Output the (x, y) coordinate of the center of the cell containing the given text.  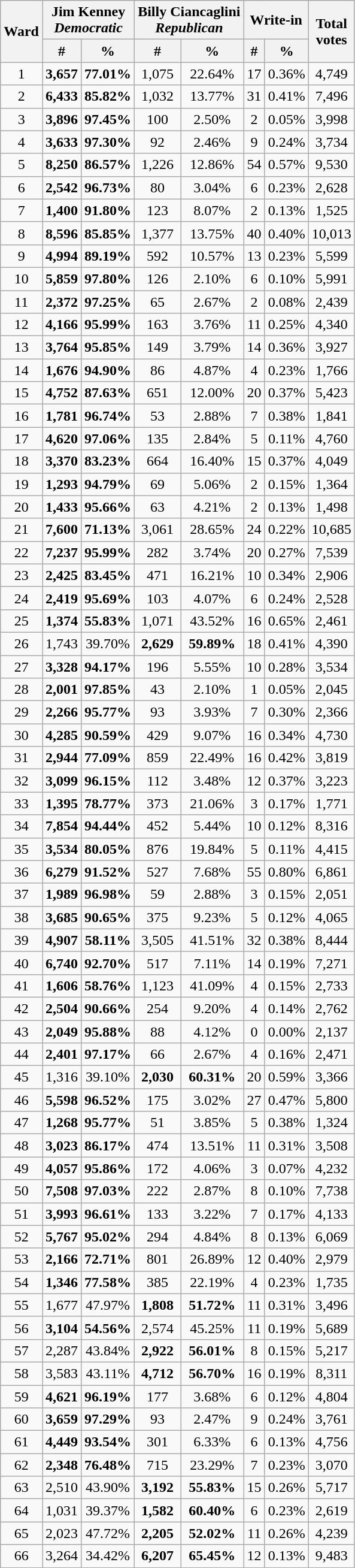
60 (22, 1419)
375 (158, 917)
3,370 (61, 461)
2,542 (61, 188)
86.17% (108, 1146)
96.73% (108, 188)
60.31% (212, 1077)
4,621 (61, 1397)
19 (22, 484)
65.45% (212, 1556)
51.72% (212, 1305)
2,205 (158, 1533)
2.87% (212, 1191)
664 (158, 461)
2,045 (332, 690)
5,800 (332, 1100)
3,993 (61, 1214)
2,030 (158, 1077)
4,239 (332, 1533)
1,735 (332, 1282)
3,761 (332, 1419)
2,001 (61, 690)
6,740 (61, 963)
2,504 (61, 1008)
19.84% (212, 849)
3.68% (212, 1397)
3,366 (332, 1077)
1,989 (61, 895)
3,328 (61, 667)
90.66% (108, 1008)
5,767 (61, 1237)
4,907 (61, 940)
1,781 (61, 416)
4,390 (332, 643)
2,166 (61, 1259)
135 (158, 439)
6.33% (212, 1442)
97.03% (108, 1191)
7.68% (212, 872)
47.97% (108, 1305)
4.84% (212, 1237)
54.56% (108, 1328)
4,166 (61, 325)
4,340 (332, 325)
90.65% (108, 917)
5,217 (332, 1351)
60.40% (212, 1510)
5,598 (61, 1100)
58 (22, 1373)
37 (22, 895)
56.70% (212, 1373)
83.45% (108, 575)
3,764 (61, 348)
4.07% (212, 598)
177 (158, 1397)
1,582 (158, 1510)
Ward (22, 31)
5.55% (212, 667)
97.06% (108, 439)
3,927 (332, 348)
56 (22, 1328)
26 (22, 643)
95.86% (108, 1168)
1,525 (332, 210)
23.29% (212, 1465)
88 (158, 1031)
2,366 (332, 712)
8.07% (212, 210)
3,070 (332, 1465)
163 (158, 325)
2,471 (332, 1055)
3,496 (332, 1305)
1,498 (332, 507)
22.64% (212, 74)
0.30% (286, 712)
5,599 (332, 256)
5,423 (332, 393)
97.85% (108, 690)
22.19% (212, 1282)
3.79% (212, 348)
3.85% (212, 1123)
4,449 (61, 1442)
12.86% (212, 165)
1,374 (61, 621)
96.19% (108, 1397)
1,268 (61, 1123)
97.45% (108, 119)
385 (158, 1282)
5,991 (332, 279)
77.09% (108, 758)
3,061 (158, 530)
3,264 (61, 1556)
96.98% (108, 895)
294 (158, 1237)
29 (22, 712)
3,508 (332, 1146)
282 (158, 552)
90.59% (108, 735)
59.89% (212, 643)
3,734 (332, 142)
0.47% (286, 1100)
97.80% (108, 279)
76.48% (108, 1465)
96.15% (108, 781)
4,049 (332, 461)
1,031 (61, 1510)
7,271 (332, 963)
222 (158, 1191)
0.65% (286, 621)
22.49% (212, 758)
0.07% (286, 1168)
12.00% (212, 393)
1,324 (332, 1123)
527 (158, 872)
1,293 (61, 484)
4.21% (212, 507)
2,628 (332, 188)
43.52% (212, 621)
52 (22, 1237)
22 (22, 552)
6,207 (158, 1556)
9,530 (332, 165)
86.57% (108, 165)
3,659 (61, 1419)
2,051 (332, 895)
4,749 (332, 74)
4,133 (332, 1214)
3.02% (212, 1100)
2,266 (61, 712)
2,439 (332, 301)
3,583 (61, 1373)
41.51% (212, 940)
429 (158, 735)
452 (158, 826)
9.23% (212, 917)
13.75% (212, 233)
2,049 (61, 1031)
16.40% (212, 461)
7,496 (332, 96)
2,510 (61, 1488)
1,071 (158, 621)
5.44% (212, 826)
10.57% (212, 256)
97.30% (108, 142)
2,287 (61, 1351)
1,226 (158, 165)
254 (158, 1008)
43.90% (108, 1488)
5,717 (332, 1488)
0.59% (286, 1077)
2,425 (61, 575)
4,057 (61, 1168)
3,223 (332, 781)
1,808 (158, 1305)
Billy CiancagliniRepublican (189, 20)
69 (158, 484)
57 (22, 1351)
94.90% (108, 370)
0.28% (286, 667)
3.76% (212, 325)
2,944 (61, 758)
1,346 (61, 1282)
2.84% (212, 439)
28.65% (212, 530)
2,629 (158, 643)
2,023 (61, 1533)
0.16% (286, 1055)
474 (158, 1146)
9,483 (332, 1556)
6,861 (332, 872)
4,730 (332, 735)
126 (158, 279)
859 (158, 758)
3.93% (212, 712)
8,444 (332, 940)
4,804 (332, 1397)
0.25% (286, 325)
4,065 (332, 917)
301 (158, 1442)
41.09% (212, 986)
95.66% (108, 507)
2.47% (212, 1419)
48 (22, 1146)
592 (158, 256)
39.70% (108, 643)
50 (22, 1191)
43.11% (108, 1373)
13.77% (212, 96)
0.57% (286, 165)
2.46% (212, 142)
Totalvotes (332, 31)
3.48% (212, 781)
3,099 (61, 781)
3,657 (61, 74)
3,819 (332, 758)
1,395 (61, 803)
4,415 (332, 849)
89.19% (108, 256)
1,075 (158, 74)
83.23% (108, 461)
149 (158, 348)
23 (22, 575)
64 (22, 1510)
8,250 (61, 165)
2,906 (332, 575)
0.27% (286, 552)
94.79% (108, 484)
Jim KenneyDemocratic (88, 20)
1,606 (61, 986)
1,364 (332, 484)
26.89% (212, 1259)
3,633 (61, 142)
95.69% (108, 598)
77.58% (108, 1282)
2,733 (332, 986)
35 (22, 849)
0 (254, 1031)
8,596 (61, 233)
38 (22, 917)
5,689 (332, 1328)
96.74% (108, 416)
4.87% (212, 370)
30 (22, 735)
2,762 (332, 1008)
100 (158, 119)
123 (158, 210)
97.25% (108, 301)
0.08% (286, 301)
2,619 (332, 1510)
3,023 (61, 1146)
1,316 (61, 1077)
3.74% (212, 552)
39.10% (108, 1077)
112 (158, 781)
34.42% (108, 1556)
3,104 (61, 1328)
7,738 (332, 1191)
85.82% (108, 96)
2,979 (332, 1259)
7,508 (61, 1191)
2,372 (61, 301)
92.70% (108, 963)
0.42% (286, 758)
4.06% (212, 1168)
4,994 (61, 256)
7.11% (212, 963)
4,756 (332, 1442)
45 (22, 1077)
3.22% (212, 1214)
10,685 (332, 530)
Write-in (276, 20)
2,401 (61, 1055)
715 (158, 1465)
175 (158, 1100)
1,771 (332, 803)
85.85% (108, 233)
517 (158, 963)
8,311 (332, 1373)
651 (158, 393)
58.76% (108, 986)
7,237 (61, 552)
7,854 (61, 826)
96.61% (108, 1214)
94.17% (108, 667)
10,013 (332, 233)
47.72% (108, 1533)
1,400 (61, 210)
1,433 (61, 507)
471 (158, 575)
5,859 (61, 279)
2,419 (61, 598)
58.11% (108, 940)
1,676 (61, 370)
45.25% (212, 1328)
36 (22, 872)
1,377 (158, 233)
172 (158, 1168)
1,841 (332, 416)
2,528 (332, 598)
3,998 (332, 119)
95.88% (108, 1031)
91.52% (108, 872)
16.21% (212, 575)
25 (22, 621)
4,760 (332, 439)
97.17% (108, 1055)
87.63% (108, 393)
95.02% (108, 1237)
4,620 (61, 439)
49 (22, 1168)
0.80% (286, 872)
196 (158, 667)
9.20% (212, 1008)
91.80% (108, 210)
0.00% (286, 1031)
47 (22, 1123)
28 (22, 690)
7,600 (61, 530)
52.02% (212, 1533)
3,685 (61, 917)
3,192 (158, 1488)
62 (22, 1465)
95.85% (108, 348)
6,279 (61, 872)
0.14% (286, 1008)
3,896 (61, 119)
2,574 (158, 1328)
71.13% (108, 530)
77.01% (108, 74)
4,752 (61, 393)
4,232 (332, 1168)
6,069 (332, 1237)
6,433 (61, 96)
876 (158, 849)
7,539 (332, 552)
3,505 (158, 940)
5.06% (212, 484)
97.29% (108, 1419)
78.77% (108, 803)
4,712 (158, 1373)
133 (158, 1214)
1,123 (158, 986)
94.44% (108, 826)
9.07% (212, 735)
8,316 (332, 826)
56.01% (212, 1351)
1,032 (158, 96)
21 (22, 530)
34 (22, 826)
61 (22, 1442)
13.51% (212, 1146)
80 (158, 188)
39 (22, 940)
42 (22, 1008)
4.12% (212, 1031)
72.71% (108, 1259)
46 (22, 1100)
44 (22, 1055)
2.50% (212, 119)
373 (158, 803)
33 (22, 803)
93.54% (108, 1442)
0.22% (286, 530)
92 (158, 142)
1,677 (61, 1305)
43.84% (108, 1351)
2,137 (332, 1031)
2,922 (158, 1351)
103 (158, 598)
4,285 (61, 735)
3.04% (212, 188)
21.06% (212, 803)
96.52% (108, 1100)
41 (22, 986)
2,348 (61, 1465)
39.37% (108, 1510)
80.05% (108, 849)
801 (158, 1259)
1,766 (332, 370)
1,743 (61, 643)
86 (158, 370)
2,461 (332, 621)
